Find where the given text appears and provide that cell's center as (x, y) coordinate. 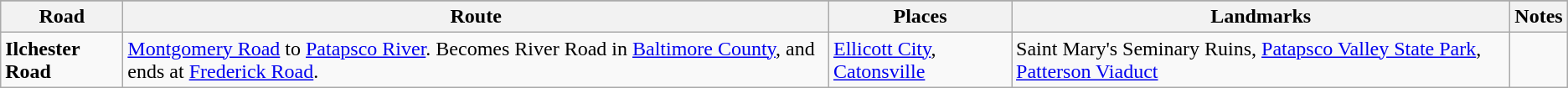
Road (62, 17)
Ilchester Road (62, 60)
Montgomery Road to Patapsco River. Becomes River Road in Baltimore County, and ends at Frederick Road. (476, 60)
Landmarks (1261, 17)
Notes (1539, 17)
Route (476, 17)
Saint Mary's Seminary Ruins, Patapsco Valley State Park, Patterson Viaduct (1261, 60)
Places (920, 17)
Ellicott City, Catonsville (920, 60)
